Detect which cell encompasses the target text, then output its [x, y] center coordinate. 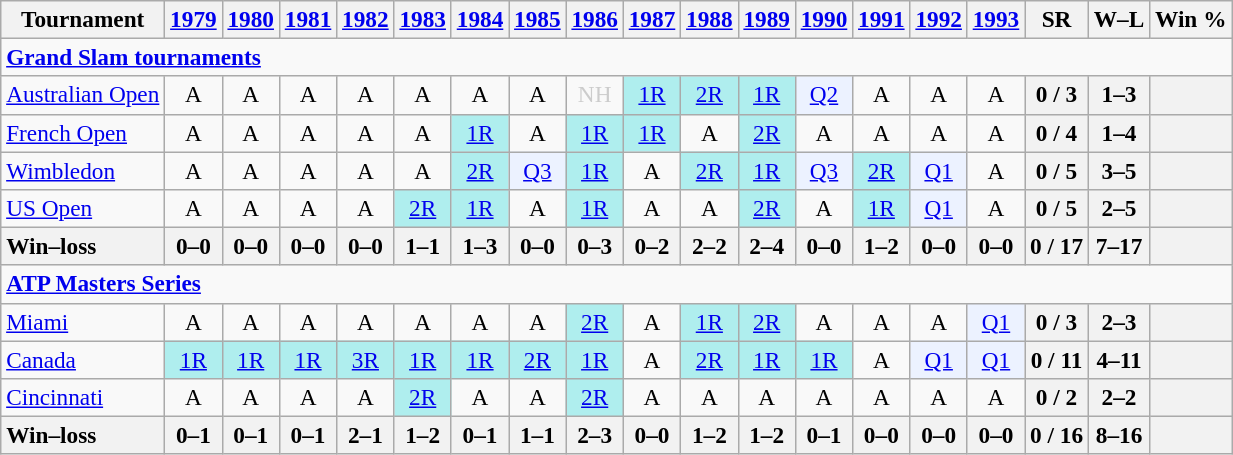
Tournament [83, 19]
1992 [938, 19]
0 / 16 [1057, 435]
0 / 4 [1057, 133]
2–1 [366, 435]
Miami [83, 322]
3–5 [1118, 170]
0 / 11 [1057, 359]
Wimbledon [83, 170]
US Open [83, 208]
7–17 [1118, 246]
2–4 [766, 246]
Q2 [824, 95]
4–11 [1118, 359]
1985 [538, 19]
1983 [422, 19]
8–16 [1118, 435]
Win % [1191, 19]
Cincinnati [83, 397]
1982 [366, 19]
ATP Masters Series [616, 284]
1984 [480, 19]
1981 [308, 19]
3R [366, 359]
SR [1057, 19]
1986 [594, 19]
NH [594, 95]
0–3 [594, 246]
1991 [882, 19]
0–2 [652, 246]
Grand Slam tournaments [616, 57]
1980 [250, 19]
French Open [83, 133]
W–L [1118, 19]
0 / 17 [1057, 246]
2–5 [1118, 208]
1988 [710, 19]
Canada [83, 359]
1–4 [1118, 133]
1993 [996, 19]
1989 [766, 19]
Australian Open [83, 95]
1979 [194, 19]
0 / 2 [1057, 397]
1987 [652, 19]
1990 [824, 19]
